Determine the [x, y] coordinate at the center of the cell enclosing the given text.  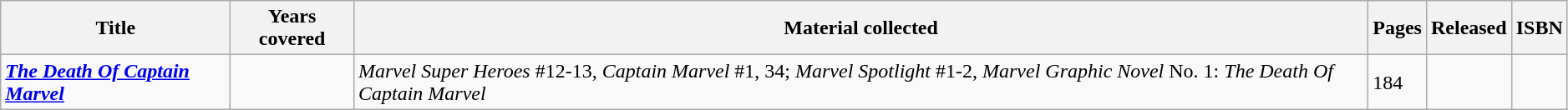
The Death Of Captain Marvel [115, 82]
Material collected [860, 28]
Years covered [292, 28]
Released [1469, 28]
ISBN [1539, 28]
184 [1398, 82]
Pages [1398, 28]
Title [115, 28]
Marvel Super Heroes #12-13, Captain Marvel #1, 34; Marvel Spotlight #1-2, Marvel Graphic Novel No. 1: The Death Of Captain Marvel [860, 82]
